Find where the given text appears and provide that cell's center as [x, y] coordinate. 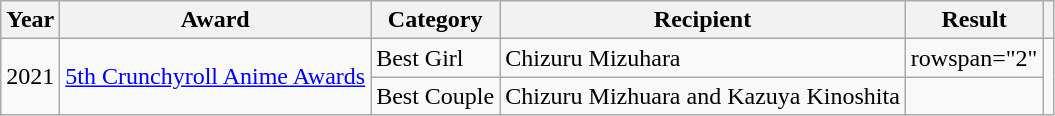
Best Couple [436, 96]
rowspan="2" [974, 58]
Recipient [703, 20]
Chizuru Mizhuara and Kazuya Kinoshita [703, 96]
Result [974, 20]
Award [216, 20]
Year [30, 20]
2021 [30, 77]
Chizuru Mizuhara [703, 58]
Best Girl [436, 58]
Category [436, 20]
5th Crunchyroll Anime Awards [216, 77]
